Capture the cell that displays the provided text and extract its [X, Y] central coordinate. 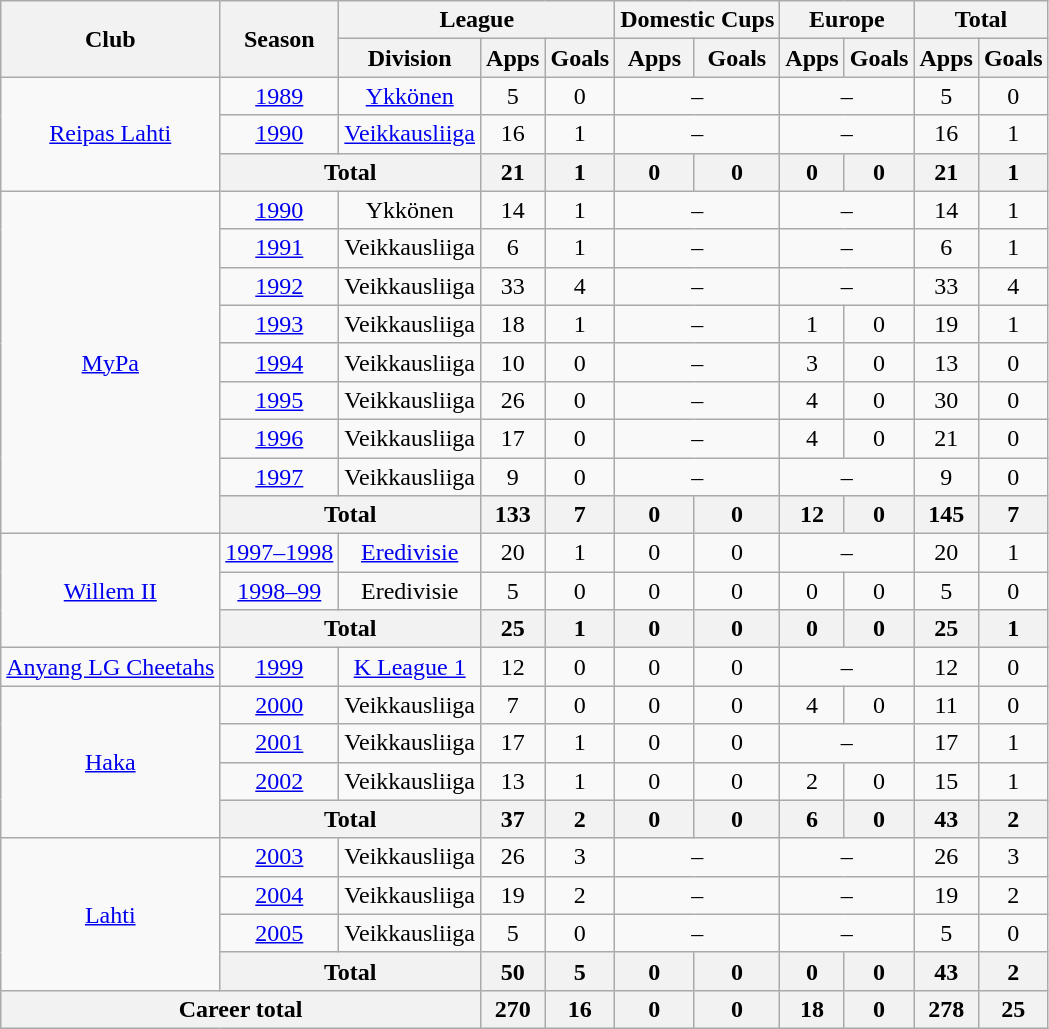
145 [946, 515]
Career total [241, 1009]
Reipas Lahti [110, 134]
1995 [280, 400]
270 [513, 1009]
30 [946, 400]
133 [513, 515]
Willem II [110, 591]
Haka [110, 762]
15 [946, 781]
Club [110, 39]
Anyang LG Cheetahs [110, 667]
1997 [280, 477]
10 [513, 362]
Europe [847, 20]
1991 [280, 248]
1989 [280, 96]
1997–1998 [280, 553]
2000 [280, 705]
11 [946, 705]
1994 [280, 362]
League [477, 20]
1992 [280, 286]
Lahti [110, 914]
2002 [280, 781]
2005 [280, 933]
1996 [280, 438]
2001 [280, 743]
2003 [280, 857]
Division [410, 58]
1998–99 [280, 591]
Season [280, 39]
2004 [280, 895]
K League 1 [410, 667]
Domestic Cups [698, 20]
1993 [280, 324]
1999 [280, 667]
MyPa [110, 362]
37 [513, 819]
278 [946, 1009]
50 [513, 971]
